Locate the cell with the specified text and output its (X, Y) center coordinate. 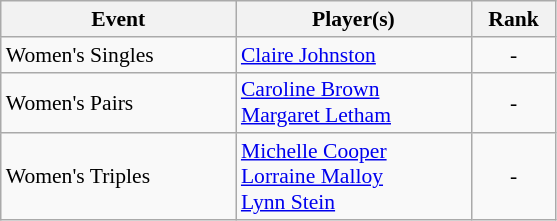
Women's Pairs (118, 102)
Rank (514, 19)
Women's Triples (118, 178)
Michelle CooperLorraine MalloyLynn Stein (354, 178)
Women's Singles (118, 55)
Claire Johnston (354, 55)
Player(s) (354, 19)
Caroline BrownMargaret Letham (354, 102)
Event (118, 19)
